Output the (X, Y) coordinate of the center of the cell containing the given text.  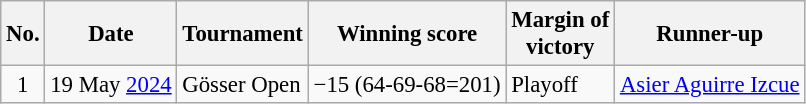
Playoff (560, 85)
No. (23, 34)
19 May 2024 (111, 85)
Gösser Open (242, 85)
Date (111, 34)
Margin ofvictory (560, 34)
Tournament (242, 34)
−15 (64-69-68=201) (407, 85)
Winning score (407, 34)
1 (23, 85)
Runner-up (710, 34)
Asier Aguirre Izcue (710, 85)
